Extract the (x, y) coordinate from the center of the cell holding the provided text.  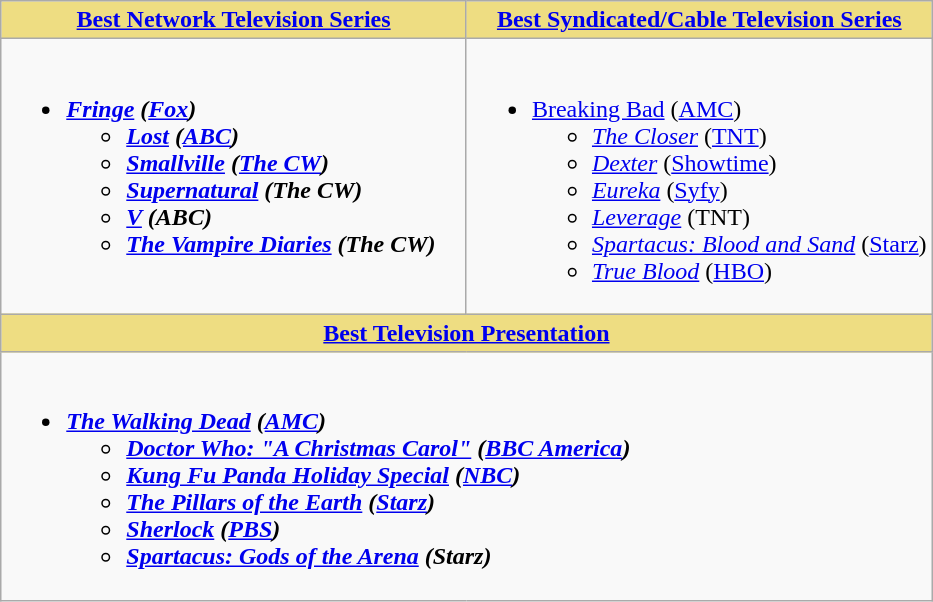
Fringe (Fox)Lost (ABC)Smallville (The CW)Supernatural (The CW)V (ABC)The Vampire Diaries (The CW) (234, 176)
Breaking Bad (AMC)The Closer (TNT)Dexter (Showtime)Eureka (Syfy)Leverage (TNT)Spartacus: Blood and Sand (Starz)True Blood (HBO) (699, 176)
Best Network Television Series (234, 20)
Best Syndicated/Cable Television Series (699, 20)
Best Television Presentation (466, 333)
